From the cell containing the given text, extract its center point as (X, Y) coordinate. 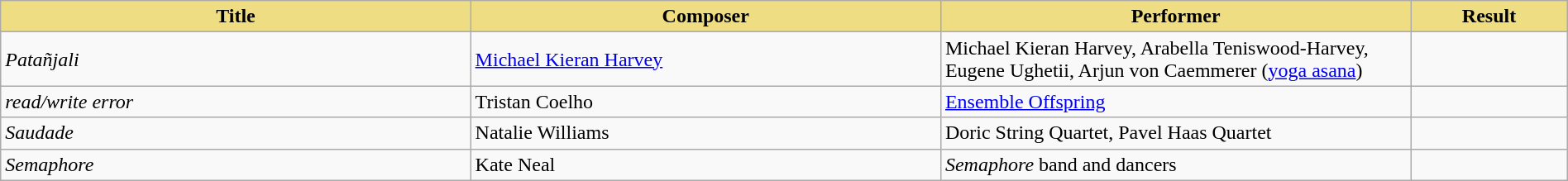
Tristan Coelho (705, 102)
Title (236, 17)
Michael Kieran Harvey, Arabella Teniswood-Harvey, Eugene Ughetii, Arjun von Caemmerer (yoga asana) (1175, 60)
Doric String Quartet, Pavel Haas Quartet (1175, 133)
Performer (1175, 17)
Michael Kieran Harvey (705, 60)
Kate Neal (705, 164)
Ensemble Offspring (1175, 102)
Semaphore (236, 164)
read/write error (236, 102)
Natalie Williams (705, 133)
Semaphore band and dancers (1175, 164)
Patañjali (236, 60)
Saudade (236, 133)
Composer (705, 17)
Result (1489, 17)
